Locate the cell with the specified text and output its [X, Y] center coordinate. 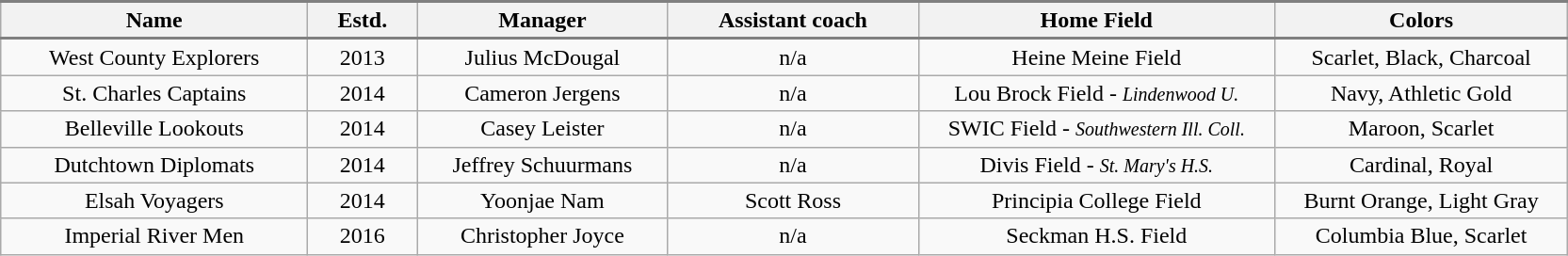
Columbia Blue, Scarlet [1422, 236]
St. Charles Captains [154, 93]
Christopher Joyce [542, 236]
2013 [363, 56]
Jeffrey Schuurmans [542, 165]
Assistant coach [793, 21]
SWIC Field - Southwestern Ill. Coll. [1096, 129]
Home Field [1096, 21]
Julius McDougal [542, 56]
Navy, Athletic Gold [1422, 93]
2016 [363, 236]
Principia College Field [1096, 200]
Seckman H.S. Field [1096, 236]
Name [154, 21]
Manager [542, 21]
Belleville Lookouts [154, 129]
Cardinal, Royal [1422, 165]
Imperial River Men [154, 236]
Cameron Jergens [542, 93]
Elsah Voyagers [154, 200]
Burnt Orange, Light Gray [1422, 200]
Estd. [363, 21]
Colors [1422, 21]
Divis Field - St. Mary's H.S. [1096, 165]
West County Explorers [154, 56]
Scott Ross [793, 200]
Dutchtown Diplomats [154, 165]
Scarlet, Black, Charcoal [1422, 56]
Heine Meine Field [1096, 56]
Maroon, Scarlet [1422, 129]
Casey Leister [542, 129]
Yoonjae Nam [542, 200]
Lou Brock Field - Lindenwood U. [1096, 93]
